Return (x, y) of the center of cell containing provided text 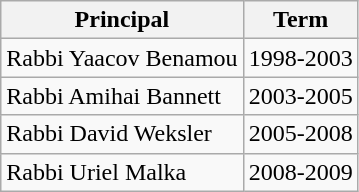
2008-2009 (300, 172)
2003-2005 (300, 96)
Rabbi Amihai Bannett (122, 96)
Rabbi Uriel Malka (122, 172)
2005-2008 (300, 134)
1998-2003 (300, 58)
Term (300, 20)
Rabbi David Weksler (122, 134)
Principal (122, 20)
Rabbi Yaacov Benamou (122, 58)
